Capture the cell that displays the provided text and extract its (x, y) central coordinate. 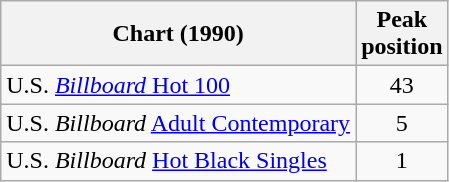
U.S. Billboard Adult Contemporary (178, 123)
Peakposition (402, 34)
U.S. Billboard Hot 100 (178, 85)
U.S. Billboard Hot Black Singles (178, 161)
43 (402, 85)
Chart (1990) (178, 34)
1 (402, 161)
5 (402, 123)
